Provide the [x, y] coordinate of the cell's center where the given text is located.  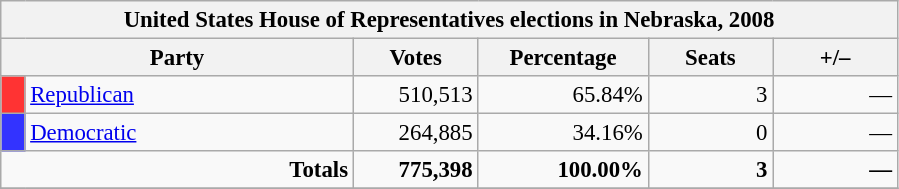
Seats [710, 58]
Totals [178, 170]
Percentage [563, 58]
34.16% [563, 133]
Party [178, 58]
0 [710, 133]
264,885 [416, 133]
510,513 [416, 95]
65.84% [563, 95]
Republican [189, 95]
Votes [416, 58]
100.00% [563, 170]
775,398 [416, 170]
United States House of Representatives elections in Nebraska, 2008 [450, 20]
Democratic [189, 133]
+/– [836, 58]
